Scan for the cell matching the given text and deliver its [x, y] coordinate at center. 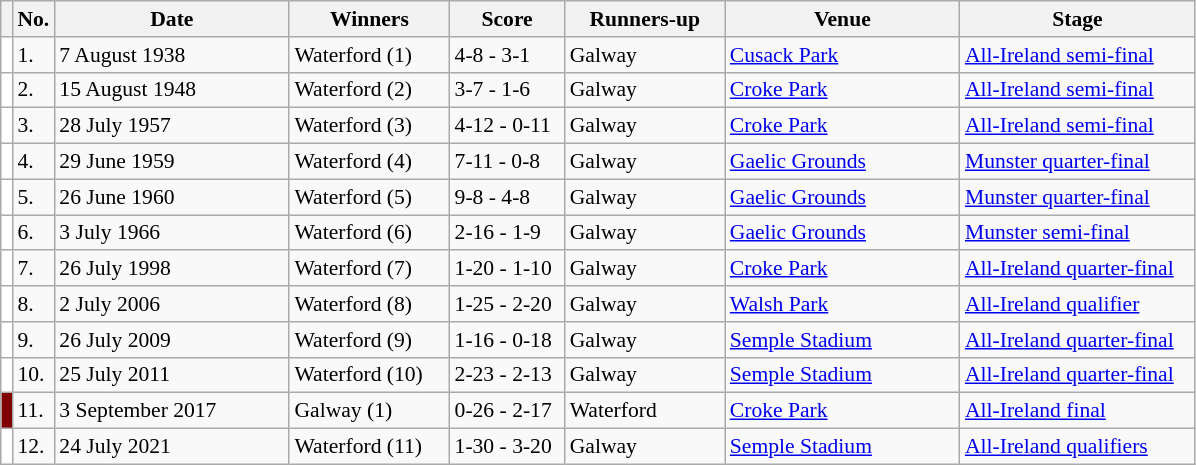
8. [33, 304]
3-7 - 1-6 [508, 90]
4. [33, 162]
15 August 1948 [172, 90]
All-Ireland qualifier [1078, 304]
5. [33, 197]
7-11 - 0-8 [508, 162]
2. [33, 90]
3. [33, 126]
Waterford (11) [369, 447]
Waterford (4) [369, 162]
Waterford (7) [369, 269]
29 June 1959 [172, 162]
Waterford (5) [369, 197]
Galway (1) [369, 411]
Waterford (2) [369, 90]
7. [33, 269]
Walsh Park [842, 304]
Munster semi-final [1078, 233]
6. [33, 233]
10. [33, 375]
1. [33, 55]
Waterford (8) [369, 304]
1-30 - 3-20 [508, 447]
12. [33, 447]
11. [33, 411]
25 July 2011 [172, 375]
Score [508, 19]
26 June 1960 [172, 197]
Waterford (6) [369, 233]
All-Ireland final [1078, 411]
Waterford (1) [369, 55]
7 August 1938 [172, 55]
Date [172, 19]
0-26 - 2-17 [508, 411]
Waterford (10) [369, 375]
4-12 - 0-11 [508, 126]
2-23 - 2-13 [508, 375]
28 July 1957 [172, 126]
3 September 2017 [172, 411]
26 July 2009 [172, 340]
24 July 2021 [172, 447]
Waterford (9) [369, 340]
1-20 - 1-10 [508, 269]
1-16 - 0-18 [508, 340]
1-25 - 2-20 [508, 304]
3 July 1966 [172, 233]
9-8 - 4-8 [508, 197]
Waterford [645, 411]
Venue [842, 19]
Stage [1078, 19]
Cusack Park [842, 55]
Waterford (3) [369, 126]
All-Ireland qualifiers [1078, 447]
Winners [369, 19]
2 July 2006 [172, 304]
26 July 1998 [172, 269]
No. [33, 19]
4-8 - 3-1 [508, 55]
2-16 - 1-9 [508, 233]
9. [33, 340]
Runners-up [645, 19]
